Capture the cell that displays the provided text and extract its (X, Y) central coordinate. 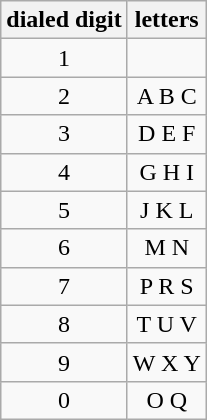
1 (64, 58)
3 (64, 134)
T U V (166, 324)
4 (64, 172)
M N (166, 248)
O Q (166, 400)
2 (64, 96)
P R S (166, 286)
A B C (166, 96)
8 (64, 324)
9 (64, 362)
W X Y (166, 362)
G H I (166, 172)
D E F (166, 134)
letters (166, 20)
dialed digit (64, 20)
6 (64, 248)
0 (64, 400)
7 (64, 286)
J K L (166, 210)
5 (64, 210)
